Provide the [x, y] coordinate of the cell's center where the given text is located.  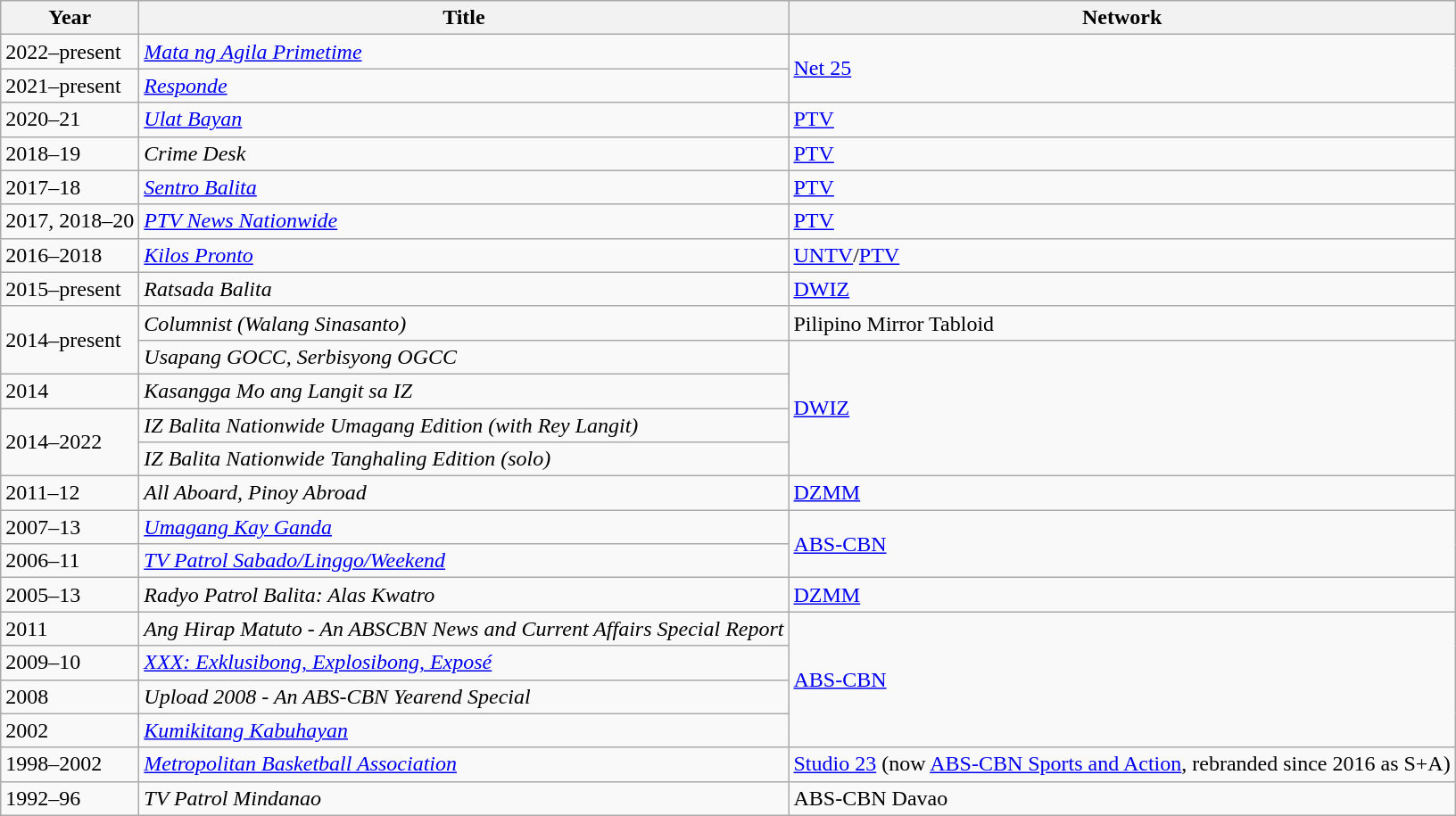
2006–11 [70, 561]
Responde [464, 86]
2015–present [70, 289]
2014–present [70, 340]
Kilos Pronto [464, 255]
TV Patrol Mindanao [464, 798]
Columnist (Walang Sinasanto) [464, 323]
Radyo Patrol Balita: Alas Kwatro [464, 595]
Net 25 [1122, 69]
Studio 23 (now ABS-CBN Sports and Action, rebranded since 2016 as S+A) [1122, 764]
All Aboard, Pinoy Abroad [464, 493]
1998–2002 [70, 764]
Ratsada Balita [464, 289]
2022–present [70, 52]
Pilipino Mirror Tabloid [1122, 323]
Metropolitan Basketball Association [464, 764]
TV Patrol Sabado/Linggo/Weekend [464, 561]
IZ Balita Nationwide Umagang Edition (with Rey Langit) [464, 425]
2018–19 [70, 153]
Usapang GOCC, Serbisyong OGCC [464, 357]
2017–18 [70, 187]
2008 [70, 696]
Title [464, 18]
2005–13 [70, 595]
2016–2018 [70, 255]
2020–21 [70, 120]
Kumikitang Kabuhayan [464, 730]
2014 [70, 391]
2007–13 [70, 527]
2014–2022 [70, 442]
Network [1122, 18]
IZ Balita Nationwide Tanghaling Edition (solo) [464, 459]
Ang Hirap Matuto - An ABSCBN News and Current Affairs Special Report [464, 629]
2009–10 [70, 663]
2017, 2018–20 [70, 221]
UNTV/PTV [1122, 255]
Kasangga Mo ang Langit sa IZ [464, 391]
1992–96 [70, 798]
2021–present [70, 86]
2011 [70, 629]
Sentro Balita [464, 187]
Crime Desk [464, 153]
2011–12 [70, 493]
Upload 2008 - An ABS-CBN Yearend Special [464, 696]
XXX: Exklusibong, Explosibong, Exposé [464, 663]
Ulat Bayan [464, 120]
Year [70, 18]
Mata ng Agila Primetime [464, 52]
PTV News Nationwide [464, 221]
2002 [70, 730]
Umagang Kay Ganda [464, 527]
ABS-CBN Davao [1122, 798]
